From the cell containing the given text, extract its center point as (x, y) coordinate. 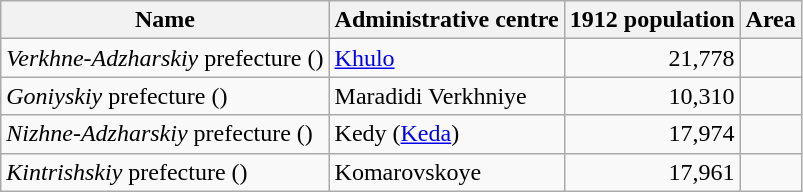
10,310 (652, 96)
Name (165, 20)
1912 population (652, 20)
Goniyskiy prefecture () (165, 96)
Maradidi Verkhniye (446, 96)
Area (770, 20)
17,974 (652, 134)
Administrative centre (446, 20)
Verkhne-Adzharskiy prefecture () (165, 58)
Komarovskoye (446, 172)
21,778 (652, 58)
17,961 (652, 172)
Khulo (446, 58)
Kintrishskiy prefecture () (165, 172)
Nizhne-Adzharskiy prefecture () (165, 134)
Kedy (Keda) (446, 134)
